From the cell containing the given text, extract its center point as (x, y) coordinate. 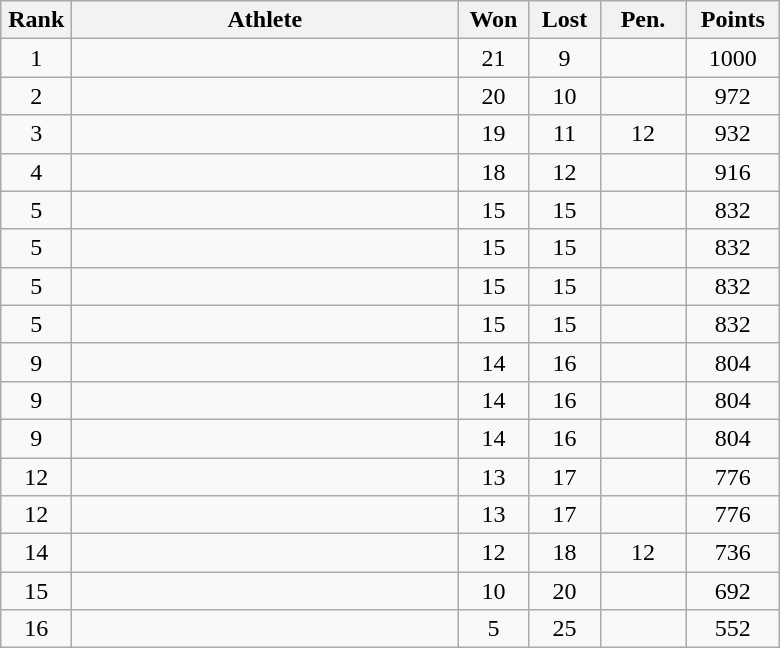
3 (36, 134)
Points (733, 20)
932 (733, 134)
Athlete (265, 20)
25 (564, 629)
1000 (733, 58)
11 (564, 134)
2 (36, 96)
4 (36, 172)
552 (733, 629)
Won (494, 20)
692 (733, 591)
Pen. (643, 20)
Rank (36, 20)
736 (733, 553)
1 (36, 58)
19 (494, 134)
21 (494, 58)
Lost (564, 20)
916 (733, 172)
972 (733, 96)
